Scan for the cell matching the given text and deliver its (X, Y) coordinate at center. 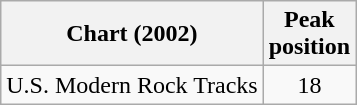
U.S. Modern Rock Tracks (132, 85)
Chart (2002) (132, 34)
Peakposition (309, 34)
18 (309, 85)
